From the cell containing the given text, extract its center point as [x, y] coordinate. 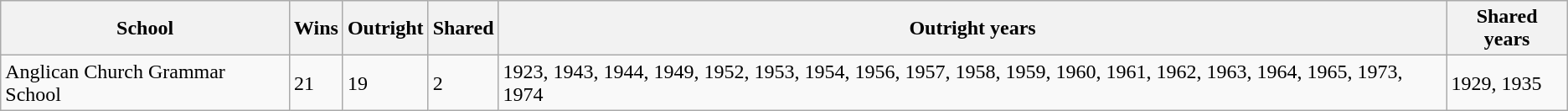
1923, 1943, 1944, 1949, 1952, 1953, 1954, 1956, 1957, 1958, 1959, 1960, 1961, 1962, 1963, 1964, 1965, 1973, 1974 [972, 82]
2 [463, 82]
Shared [463, 29]
Anglican Church Grammar School [146, 82]
Wins [316, 29]
School [146, 29]
Shared years [1507, 29]
21 [316, 82]
Outright years [972, 29]
Outright [385, 29]
1929, 1935 [1507, 82]
19 [385, 82]
